Capture the cell that displays the provided text and extract its (X, Y) central coordinate. 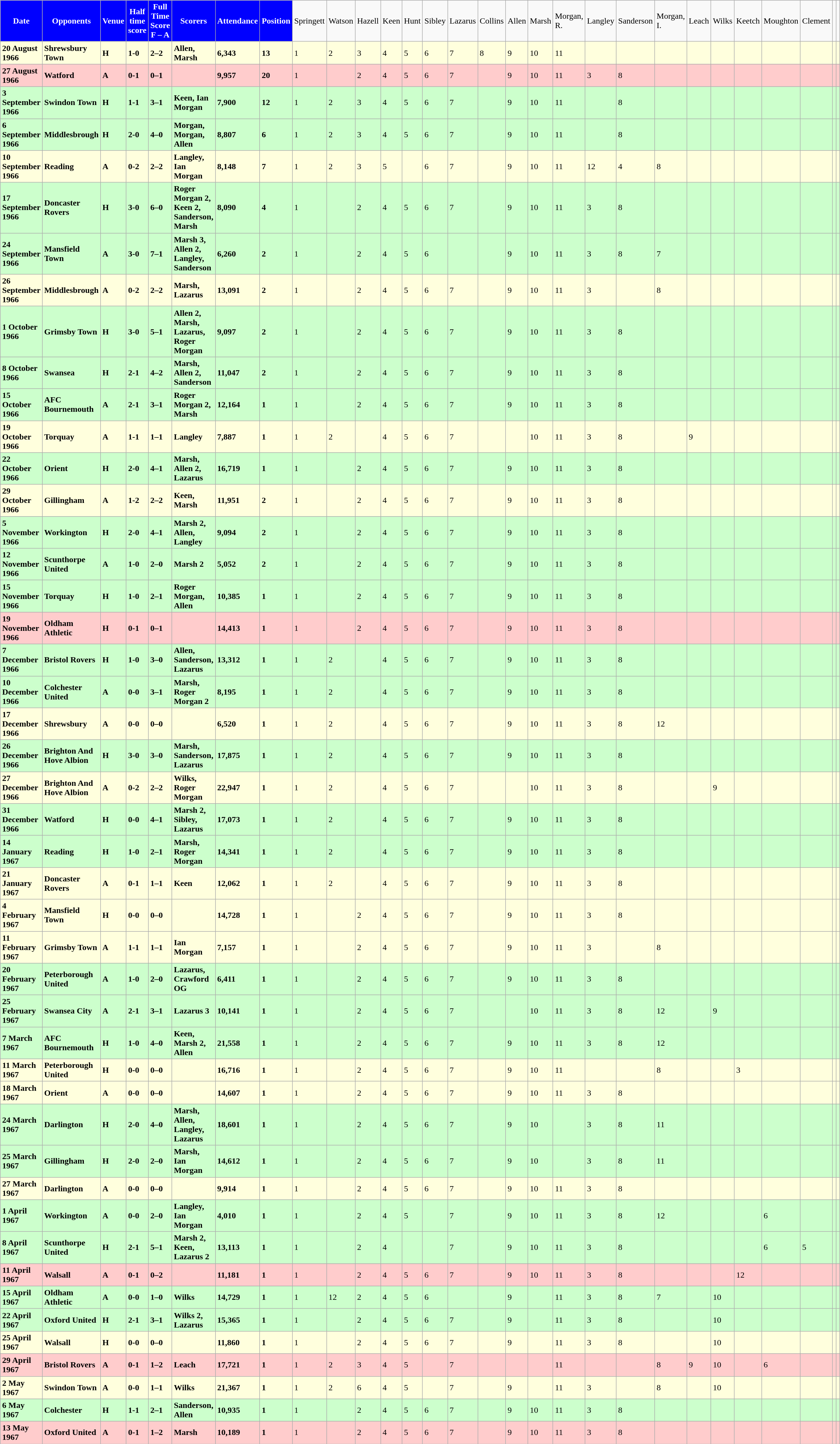
1 October 1966 (21, 331)
10 September 1966 (21, 166)
Roger Morgan, Allen (193, 596)
10,385 (237, 596)
Allen (517, 21)
8,807 (237, 134)
26 December 1966 (21, 756)
16,719 (237, 469)
Venue (113, 21)
9,957 (237, 76)
10,189 (237, 1433)
11,181 (237, 1275)
11,047 (237, 373)
31 December 1966 (21, 819)
9,094 (237, 532)
10 December 1966 (21, 692)
11,951 (237, 501)
Keen, Marsh (193, 501)
Marsh 2 (193, 564)
4 February 1967 (21, 915)
Opponents (71, 21)
Shrewsbury (71, 724)
13,312 (237, 660)
Marsh, Allen 2, Sanderson (193, 373)
Marsh, Ian Morgan (193, 1161)
6,411 (237, 979)
Sanderson, Allen (193, 1410)
Allen, Sanderson, Lazarus (193, 660)
24 September 1966 (21, 254)
5,052 (237, 564)
8,148 (237, 166)
14,728 (237, 915)
13,113 (237, 1247)
22,947 (237, 788)
4–2 (160, 373)
Morgan, R. (569, 21)
Swansea (71, 373)
Lazarus (463, 21)
Marsh, Sanderson, Lazarus (193, 756)
10,141 (237, 1011)
26 September 1966 (21, 290)
Date (21, 21)
11 April 1967 (21, 1275)
5 November 1966 (21, 532)
Lazarus 3 (193, 1011)
Scorers (193, 21)
Wilks, Roger Morgan (193, 788)
10,935 (237, 1410)
1–0 (160, 1297)
Springett (309, 21)
Ian Morgan (193, 947)
18,601 (237, 1124)
15 April 1967 (21, 1297)
Marsh, Roger Morgan 2 (193, 692)
Wilks 2, Lazarus (193, 1320)
17 September 1966 (21, 208)
27 March 1967 (21, 1188)
Marsh 3, Allen 2, Langley, Sanderson (193, 254)
21 January 1967 (21, 883)
1 April 1967 (21, 1216)
7 December 1966 (21, 660)
Swansea City (71, 1011)
14 January 1967 (21, 851)
15 October 1966 (21, 405)
17,721 (237, 1365)
9,097 (237, 331)
Keen, Ian Morgan (193, 103)
8 October 1966 (21, 373)
20 February 1967 (21, 979)
14,413 (237, 628)
17,073 (237, 819)
Morgan, Morgan, Allen (193, 134)
21,367 (237, 1387)
7 March 1967 (21, 1043)
22 October 1966 (21, 469)
Keetch (748, 21)
Allen 2, Marsh, Lazarus, Roger Morgan (193, 331)
Marsh 2, Allen, Langley (193, 532)
3 September 1966 (21, 103)
7,900 (237, 103)
Morgan, I. (671, 21)
Keen, Marsh 2, Allen (193, 1043)
12,164 (237, 405)
6 May 1967 (21, 1410)
12 November 1966 (21, 564)
1-2 (137, 501)
Marsh 2, Keen, Lazarus 2 (193, 1247)
4,010 (237, 1216)
8,195 (237, 692)
Marsh 2, Sibley, Lazarus (193, 819)
Colchester (71, 1410)
7,157 (237, 947)
Attendance (237, 21)
8,090 (237, 208)
14,729 (237, 1297)
13 (276, 53)
11 March 1967 (21, 1070)
12,062 (237, 883)
Full Time ScoreF – A (160, 21)
24 March 1967 (21, 1124)
7–1 (160, 254)
Sibley (435, 21)
19 October 1966 (21, 437)
Hunt (412, 21)
16,716 (237, 1070)
15,365 (237, 1320)
21,558 (237, 1043)
27 August 1966 (21, 76)
29 April 1967 (21, 1365)
9,914 (237, 1188)
13,091 (237, 290)
Watson (341, 21)
7,887 (237, 437)
Roger Morgan 2, Marsh (193, 405)
6 September 1966 (21, 134)
Collins (492, 21)
Clement (816, 21)
Half time score (137, 21)
17,875 (237, 756)
29 October 1966 (21, 501)
25 March 1967 (21, 1161)
14,341 (237, 851)
Roger Morgan 2, Keen 2, Sanderson, Marsh (193, 208)
22 April 1967 (21, 1320)
14,607 (237, 1093)
6–0 (160, 208)
Shrewsbury Town (71, 53)
8 April 1967 (21, 1247)
20 August 1966 (21, 53)
25 February 1967 (21, 1011)
19 November 1966 (21, 628)
6,343 (237, 53)
6,260 (237, 254)
20 (276, 76)
Lazarus, Crawford OG (193, 979)
Marsh, Allen, Langley, Lazarus (193, 1124)
Marsh, Lazarus (193, 290)
2 May 1967 (21, 1387)
Colchester United (71, 692)
Moughton (781, 21)
Position (276, 21)
25 April 1967 (21, 1342)
0–2 (160, 1275)
15 November 1966 (21, 596)
27 December 1966 (21, 788)
18 March 1967 (21, 1093)
6,520 (237, 724)
17 December 1966 (21, 724)
Hazell (368, 21)
14,612 (237, 1161)
Marsh, Roger Morgan (193, 851)
Sanderson (636, 21)
Allen, Marsh (193, 53)
11 February 1967 (21, 947)
11,860 (237, 1342)
13 May 1967 (21, 1433)
Marsh, Allen 2, Lazarus (193, 469)
